Find where the given text appears and provide that cell's center as [x, y] coordinate. 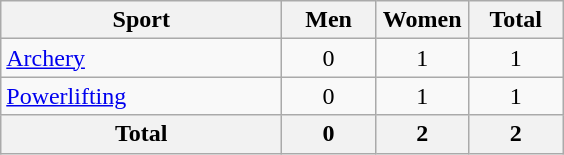
Men [329, 20]
Sport [142, 20]
Archery [142, 58]
Powerlifting [142, 96]
Women [422, 20]
